Provide the (x, y) coordinate of the cell's center where the given text is located.  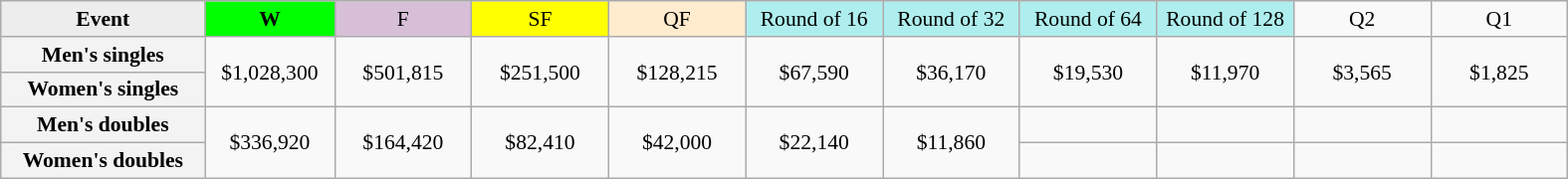
F (403, 19)
$11,860 (951, 143)
$22,140 (814, 143)
$128,215 (677, 72)
QF (677, 19)
$19,530 (1088, 72)
$336,920 (270, 143)
$1,028,300 (270, 72)
W (270, 19)
Round of 16 (814, 19)
$501,815 (403, 72)
Round of 128 (1226, 19)
Round of 64 (1088, 19)
Men's singles (104, 55)
Women's doubles (104, 161)
Round of 32 (951, 19)
$251,500 (541, 72)
Q2 (1362, 19)
$36,170 (951, 72)
$42,000 (677, 143)
$67,590 (814, 72)
Q1 (1499, 19)
$3,565 (1362, 72)
Women's singles (104, 89)
$164,420 (403, 143)
$11,970 (1226, 72)
$82,410 (541, 143)
Men's doubles (104, 125)
Event (104, 19)
SF (541, 19)
$1,825 (1499, 72)
